Detect which cell encompasses the target text, then output its (x, y) center coordinate. 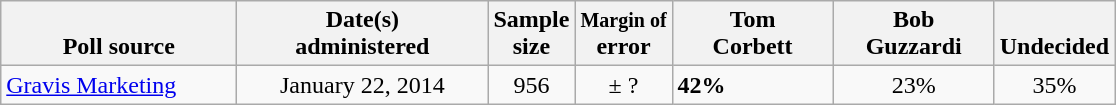
23% (914, 85)
956 (532, 85)
42% (752, 85)
January 22, 2014 (362, 85)
Date(s)administered (362, 34)
Margin oferror (624, 34)
Poll source (119, 34)
TomCorbett (752, 34)
± ? (624, 85)
35% (1054, 85)
BobGuzzardi (914, 34)
Gravis Marketing (119, 85)
Samplesize (532, 34)
Undecided (1054, 34)
